For the text-containing cell, return its midpoint in [x, y] coordinate format. 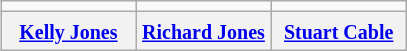
Kelly Jones [68, 31]
Stuart Cable [338, 31]
Richard Jones [204, 31]
